Extract the (X, Y) coordinate from the center of the cell holding the provided text.  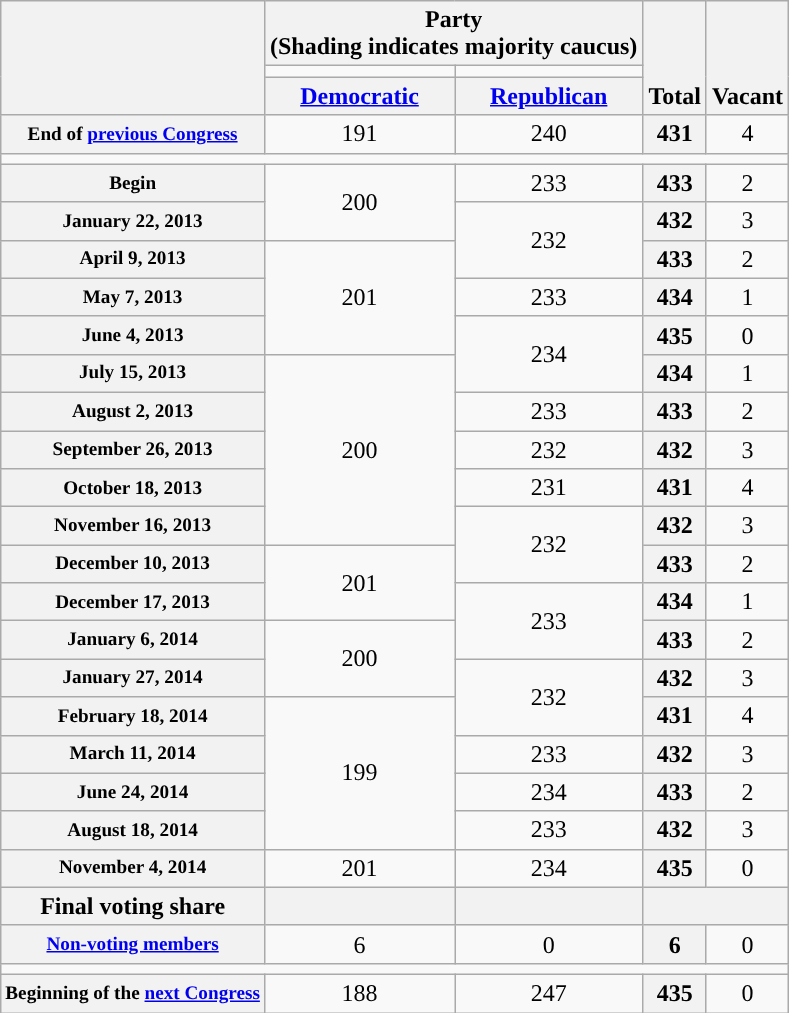
Republican (549, 96)
May 7, 2013 (133, 297)
Beginning of the next Congress (133, 993)
September 26, 2013 (133, 449)
March 11, 2014 (133, 754)
191 (359, 134)
December 10, 2013 (133, 564)
June 24, 2014 (133, 792)
November 4, 2014 (133, 868)
Final voting share (133, 906)
240 (549, 134)
Vacant (747, 58)
End of previous Congress (133, 134)
Total (675, 58)
231 (549, 488)
Begin (133, 183)
Party (Shading indicates majority caucus) (453, 34)
November 16, 2013 (133, 526)
January 27, 2014 (133, 678)
October 18, 2013 (133, 488)
August 18, 2014 (133, 830)
188 (359, 993)
June 4, 2013 (133, 335)
July 15, 2013 (133, 373)
January 22, 2013 (133, 221)
April 9, 2013 (133, 259)
December 17, 2013 (133, 602)
Democratic (359, 96)
199 (359, 773)
247 (549, 993)
August 2, 2013 (133, 411)
January 6, 2014 (133, 640)
Non-voting members (133, 944)
February 18, 2014 (133, 716)
